Detect which cell encompasses the target text, then output its [X, Y] center coordinate. 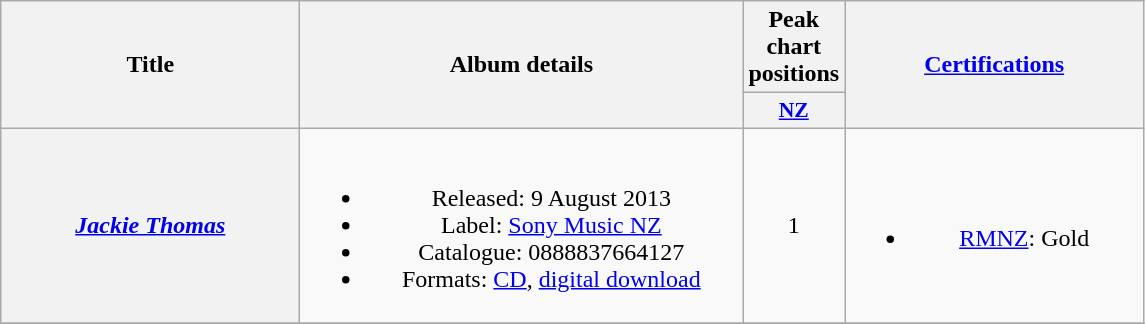
NZ [794, 111]
Album details [522, 65]
Jackie Thomas [150, 225]
1 [794, 225]
Title [150, 65]
Released: 9 August 2013Label: Sony Music NZCatalogue: 0888837664127Formats: CD, digital download [522, 225]
Peak chart positions [794, 47]
Certifications [994, 65]
RMNZ: Gold [994, 225]
